Search for the cell housing the specified text and yield its (x, y) center coordinate. 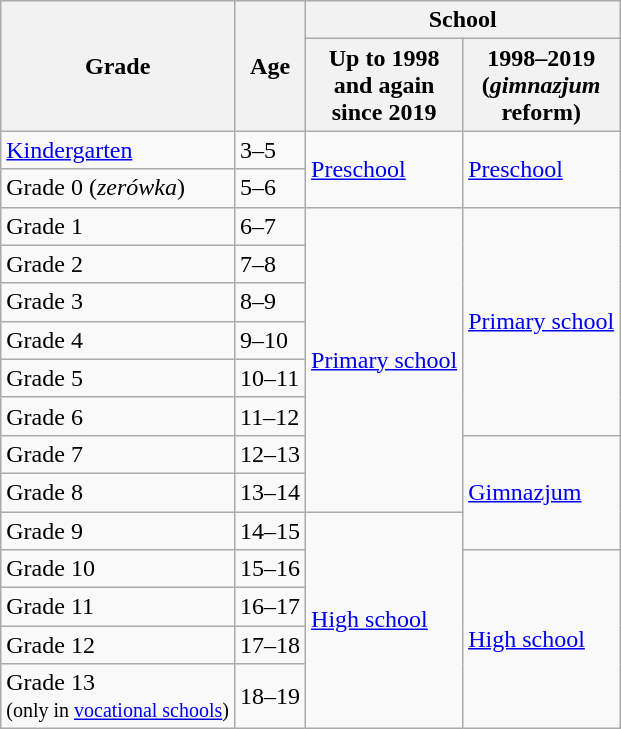
9–10 (270, 340)
13–14 (270, 492)
12–13 (270, 454)
Grade 1 (118, 226)
Grade 11 (118, 607)
Grade 8 (118, 492)
11–12 (270, 416)
Grade 6 (118, 416)
Grade 9 (118, 531)
Grade 5 (118, 378)
Grade 10 (118, 569)
3–5 (270, 150)
15–16 (270, 569)
18–19 (270, 696)
Kindergarten (118, 150)
7–8 (270, 264)
Grade 4 (118, 340)
16–17 (270, 607)
8–9 (270, 302)
Grade 7 (118, 454)
Gimnazjum (542, 492)
Grade 13(only in vocational schools) (118, 696)
Grade 12 (118, 645)
5–6 (270, 188)
Age (270, 66)
Grade 2 (118, 264)
14–15 (270, 531)
Grade 0 (zerówka) (118, 188)
10–11 (270, 378)
Grade (118, 66)
17–18 (270, 645)
6–7 (270, 226)
School (463, 20)
Grade 3 (118, 302)
1998–2019(gimnazjumreform) (542, 85)
Up to 1998and againsince 2019 (384, 85)
